For the text-containing cell, return its midpoint in (X, Y) coordinate format. 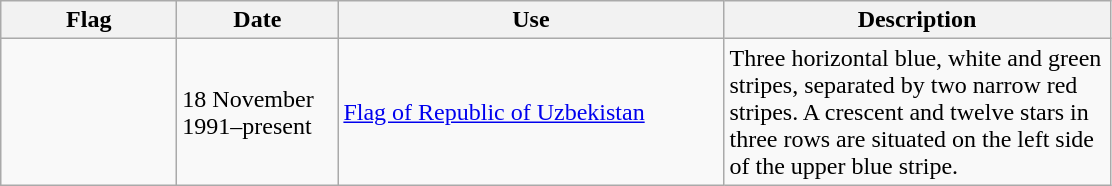
Flag of Republic of Uzbekistan (531, 112)
Description (917, 20)
Date (258, 20)
Use (531, 20)
18 November 1991–present (258, 112)
Flag (89, 20)
